Scan for the cell matching the given text and deliver its (X, Y) coordinate at center. 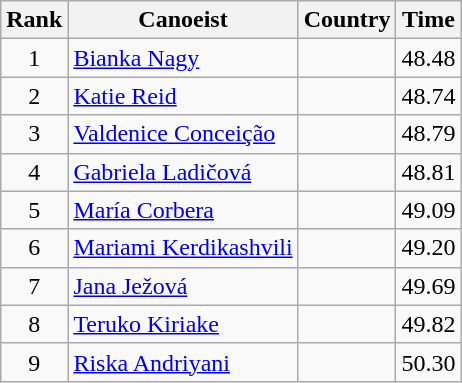
Time (428, 20)
5 (34, 210)
María Corbera (183, 210)
8 (34, 324)
Riska Andriyani (183, 362)
1 (34, 58)
Gabriela Ladičová (183, 172)
2 (34, 96)
49.69 (428, 286)
Rank (34, 20)
Mariami Kerdikashvili (183, 248)
Country (347, 20)
Valdenice Conceição (183, 134)
Canoeist (183, 20)
48.74 (428, 96)
6 (34, 248)
49.20 (428, 248)
Teruko Kiriake (183, 324)
Jana Ježová (183, 286)
9 (34, 362)
4 (34, 172)
49.09 (428, 210)
50.30 (428, 362)
48.48 (428, 58)
Bianka Nagy (183, 58)
48.81 (428, 172)
49.82 (428, 324)
3 (34, 134)
Katie Reid (183, 96)
48.79 (428, 134)
7 (34, 286)
